Find where the given text appears and provide that cell's center as (X, Y) coordinate. 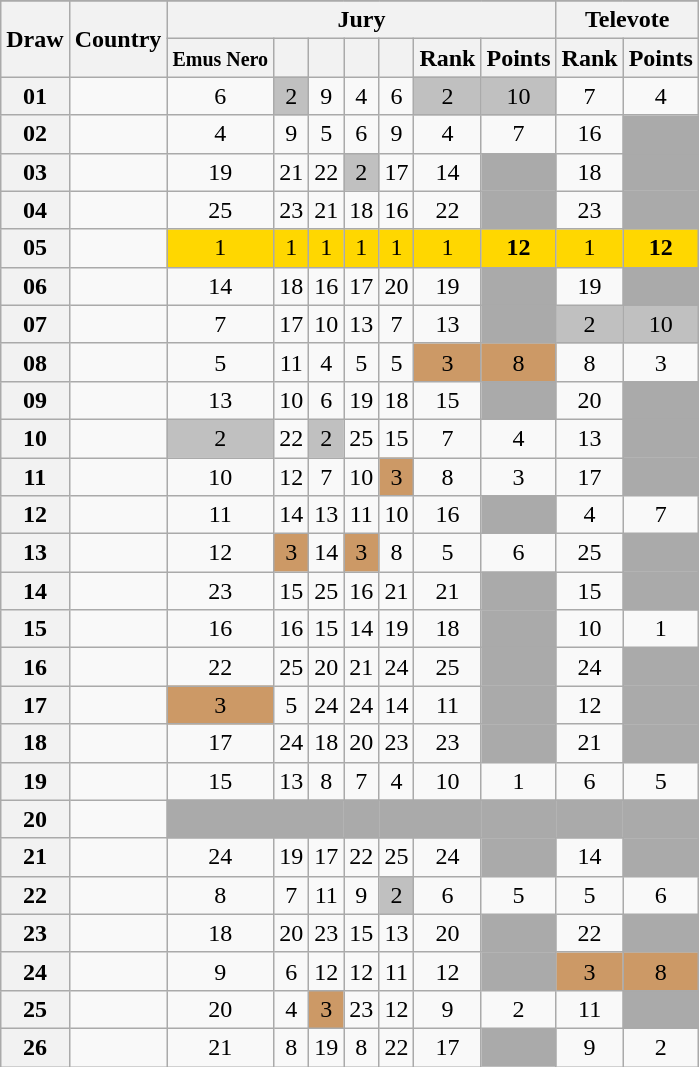
Jury (362, 20)
06 (35, 286)
07 (35, 324)
26 (35, 1047)
Draw (35, 39)
05 (35, 248)
Televote (627, 20)
01 (35, 96)
Emus Nero (220, 58)
Country (118, 39)
03 (35, 172)
02 (35, 134)
09 (35, 400)
08 (35, 362)
04 (35, 210)
